Return [X, Y] of the center of cell containing provided text 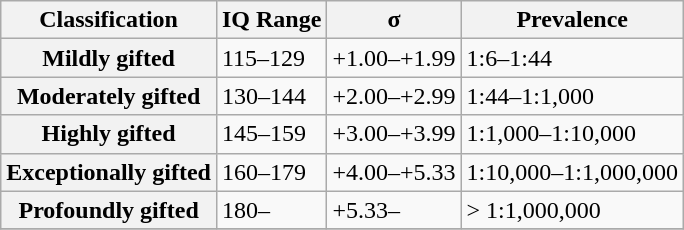
160–179 [271, 172]
145–159 [271, 134]
115–129 [271, 58]
IQ Range [271, 20]
Moderately gifted [109, 96]
+2.00–+2.99 [394, 96]
1:6–1:44 [572, 58]
Profoundly gifted [109, 210]
Classification [109, 20]
180– [271, 210]
Exceptionally gifted [109, 172]
> 1:1,000,000 [572, 210]
+5.33– [394, 210]
1:1,000–1:10,000 [572, 134]
130–144 [271, 96]
Prevalence [572, 20]
Mildly gifted [109, 58]
+1.00–+1.99 [394, 58]
Highly gifted [109, 134]
σ [394, 20]
+3.00–+3.99 [394, 134]
1:10,000–1:1,000,000 [572, 172]
1:44–1:1,000 [572, 96]
+4.00–+5.33 [394, 172]
